Pinpoint the cell where the given text exists, returning its [X, Y] midpoint coordinate. 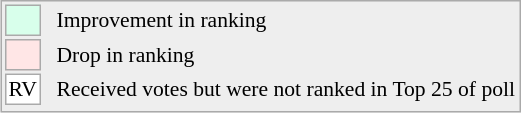
RV [23, 90]
Drop in ranking [286, 55]
Improvement in ranking [286, 20]
Received votes but were not ranked in Top 25 of poll [286, 90]
